Find where the given text appears and provide that cell's center as [x, y] coordinate. 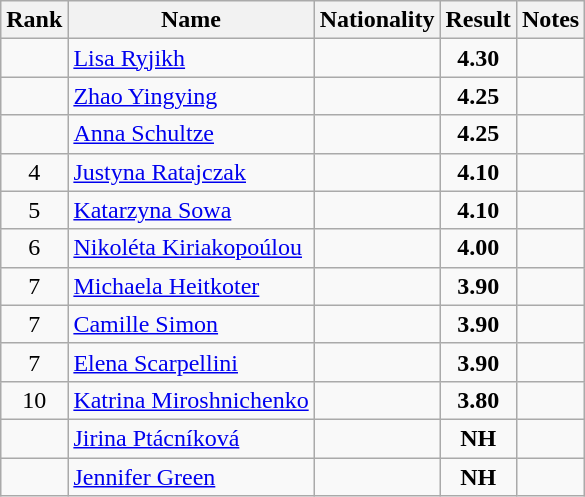
Zhao Yingying [191, 96]
Rank [34, 20]
5 [34, 210]
4.30 [478, 58]
Camille Simon [191, 324]
6 [34, 248]
Nationality [377, 20]
Katarzyna Sowa [191, 210]
Notes [550, 20]
Justyna Ratajczak [191, 172]
Result [478, 20]
Jennifer Green [191, 477]
Elena Scarpellini [191, 362]
Jirina Ptácníková [191, 438]
Name [191, 20]
Katrina Miroshnichenko [191, 400]
Anna Schultze [191, 134]
Michaela Heitkoter [191, 286]
Lisa Ryjikh [191, 58]
4.00 [478, 248]
10 [34, 400]
4 [34, 172]
Nikoléta Kiriakopoúlou [191, 248]
3.80 [478, 400]
